Find where the given text appears and provide that cell's center as (x, y) coordinate. 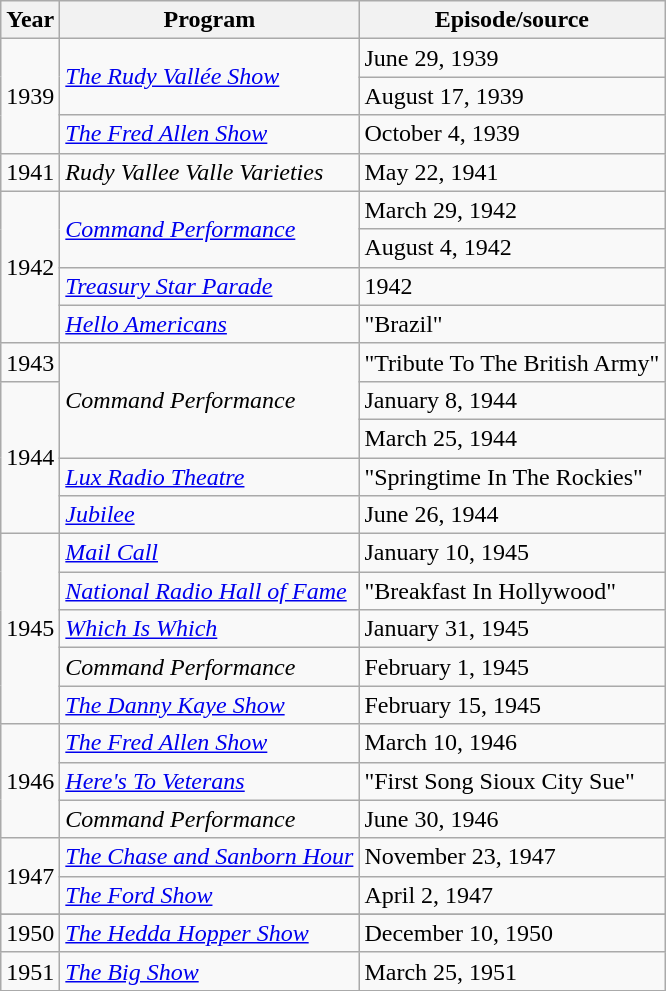
March 25, 1951 (512, 971)
"Springtime In The Rockies" (512, 477)
"First Song Sioux City Sue" (512, 781)
1950 (30, 933)
February 15, 1945 (512, 705)
The Danny Kaye Show (210, 705)
June 26, 1944 (512, 515)
March 25, 1944 (512, 438)
March 29, 1942 (512, 210)
1945 (30, 629)
January 10, 1945 (512, 553)
March 10, 1946 (512, 743)
1951 (30, 971)
Year (30, 20)
November 23, 1947 (512, 857)
1944 (30, 457)
January 8, 1944 (512, 400)
Which Is Which (210, 629)
1943 (30, 362)
"Breakfast In Hollywood" (512, 591)
Treasury Star Parade (210, 286)
Here's To Veterans (210, 781)
April 2, 1947 (512, 895)
June 29, 1939 (512, 58)
The Ford Show (210, 895)
The Big Show (210, 971)
"Tribute To The British Army" (512, 362)
Mail Call (210, 553)
August 4, 1942 (512, 248)
1947 (30, 876)
The Hedda Hopper Show (210, 933)
Jubilee (210, 515)
August 17, 1939 (512, 96)
Hello Americans (210, 324)
1939 (30, 96)
October 4, 1939 (512, 134)
1941 (30, 172)
June 30, 1946 (512, 819)
Episode/source (512, 20)
The Chase and Sanborn Hour (210, 857)
The Rudy Vallée Show (210, 77)
National Radio Hall of Fame (210, 591)
December 10, 1950 (512, 933)
Program (210, 20)
1946 (30, 781)
May 22, 1941 (512, 172)
Lux Radio Theatre (210, 477)
January 31, 1945 (512, 629)
Rudy Vallee Valle Varieties (210, 172)
"Brazil" (512, 324)
February 1, 1945 (512, 667)
